For the text-containing cell, return its midpoint in (x, y) coordinate format. 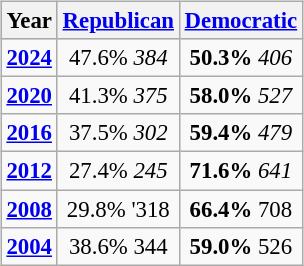
66.4% 708 (240, 209)
27.4% 245 (118, 171)
59.4% 479 (240, 133)
2016 (29, 133)
71.6% 641 (240, 171)
59.0% 526 (240, 246)
Democratic (240, 21)
2020 (29, 96)
37.5% 302 (118, 133)
2004 (29, 246)
Year (29, 21)
47.6% 384 (118, 58)
58.0% 527 (240, 96)
2008 (29, 209)
2024 (29, 58)
2012 (29, 171)
Republican (118, 21)
29.8% '318 (118, 209)
38.6% 344 (118, 246)
41.3% 375 (118, 96)
50.3% 406 (240, 58)
